From the cell containing the given text, extract its center point as [x, y] coordinate. 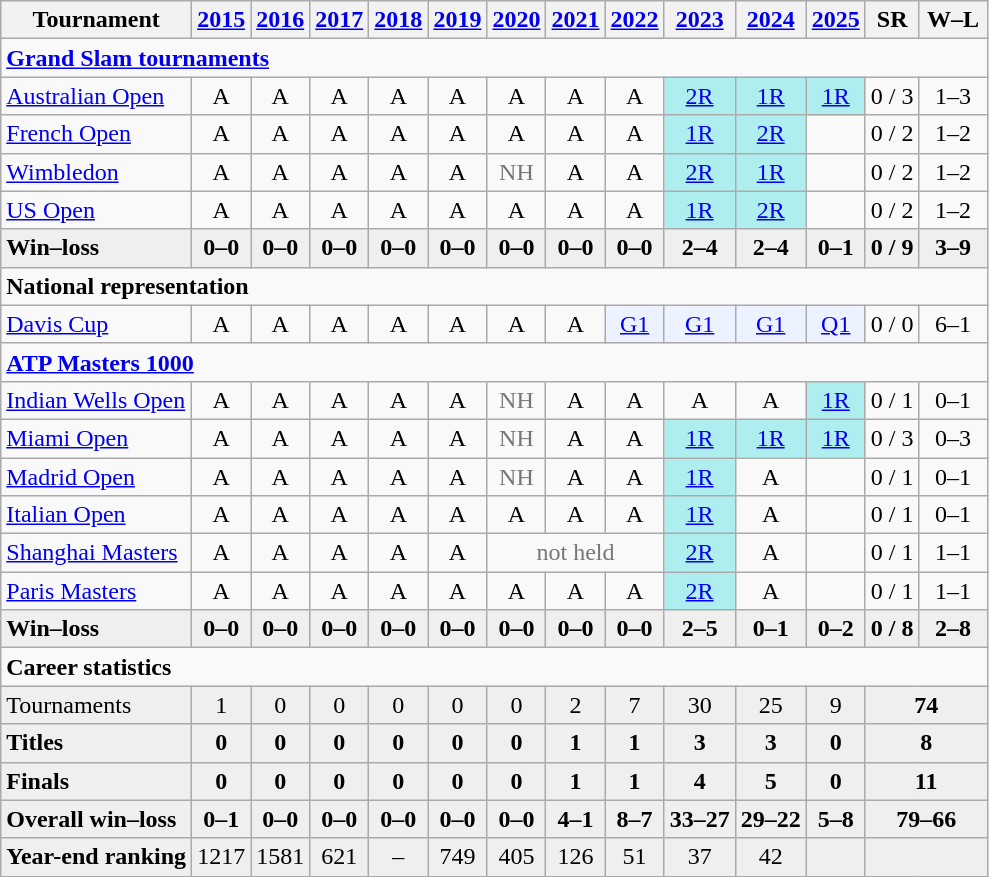
4 [700, 781]
749 [458, 857]
Year-end ranking [96, 857]
US Open [96, 210]
Wimbledon [96, 172]
2016 [280, 20]
30 [700, 705]
0 / 9 [892, 248]
– [398, 857]
33–27 [700, 819]
4–1 [576, 819]
Davis Cup [96, 324]
Grand Slam tournaments [494, 58]
8–7 [634, 819]
Indian Wells Open [96, 400]
3–9 [953, 248]
2021 [576, 20]
W–L [953, 20]
42 [770, 857]
Career statistics [494, 667]
SR [892, 20]
Miami Open [96, 438]
Q1 [836, 324]
2–5 [700, 629]
1217 [222, 857]
29–22 [770, 819]
Titles [96, 743]
2015 [222, 20]
Paris Masters [96, 591]
51 [634, 857]
Shanghai Masters [96, 553]
2024 [770, 20]
Overall win–loss [96, 819]
37 [700, 857]
0–3 [953, 438]
Australian Open [96, 96]
74 [926, 705]
11 [926, 781]
2018 [398, 20]
621 [340, 857]
Tournaments [96, 705]
79–66 [926, 819]
1581 [280, 857]
2019 [458, 20]
ATP Masters 1000 [494, 362]
Italian Open [96, 515]
2017 [340, 20]
National representation [494, 286]
1–3 [953, 96]
2023 [700, 20]
Tournament [96, 20]
5 [770, 781]
0 / 8 [892, 629]
Madrid Open [96, 477]
2025 [836, 20]
2–8 [953, 629]
5–8 [836, 819]
French Open [96, 134]
7 [634, 705]
2020 [516, 20]
not held [576, 553]
0–2 [836, 629]
25 [770, 705]
9 [836, 705]
8 [926, 743]
Finals [96, 781]
0 / 0 [892, 324]
2 [576, 705]
6–1 [953, 324]
405 [516, 857]
126 [576, 857]
2022 [634, 20]
